Detect which cell encompasses the target text, then output its (X, Y) center coordinate. 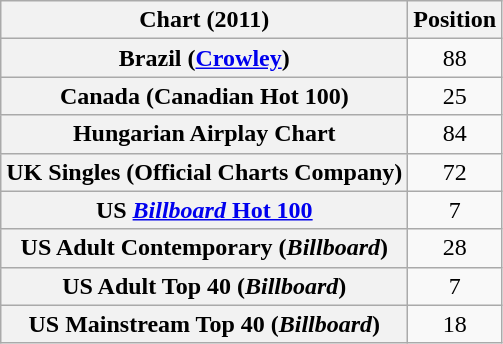
US Adult Top 40 (Billboard) (204, 286)
18 (455, 324)
Hungarian Airplay Chart (204, 134)
Chart (2011) (204, 20)
Canada (Canadian Hot 100) (204, 96)
72 (455, 172)
28 (455, 248)
US Billboard Hot 100 (204, 210)
US Mainstream Top 40 (Billboard) (204, 324)
US Adult Contemporary (Billboard) (204, 248)
25 (455, 96)
88 (455, 58)
Position (455, 20)
84 (455, 134)
UK Singles (Official Charts Company) (204, 172)
Brazil (Crowley) (204, 58)
